Locate the cell with the specified text and output its (x, y) center coordinate. 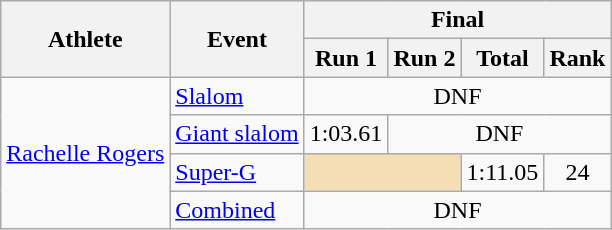
Run 1 (346, 58)
Athlete (86, 39)
Super-G (237, 172)
1:03.61 (346, 134)
1:11.05 (502, 172)
Total (502, 58)
Combined (237, 210)
Slalom (237, 96)
Rachelle Rogers (86, 153)
Rank (578, 58)
Event (237, 39)
Giant slalom (237, 134)
Final (458, 20)
Run 2 (424, 58)
24 (578, 172)
